Return (x, y) of the center of cell containing provided text 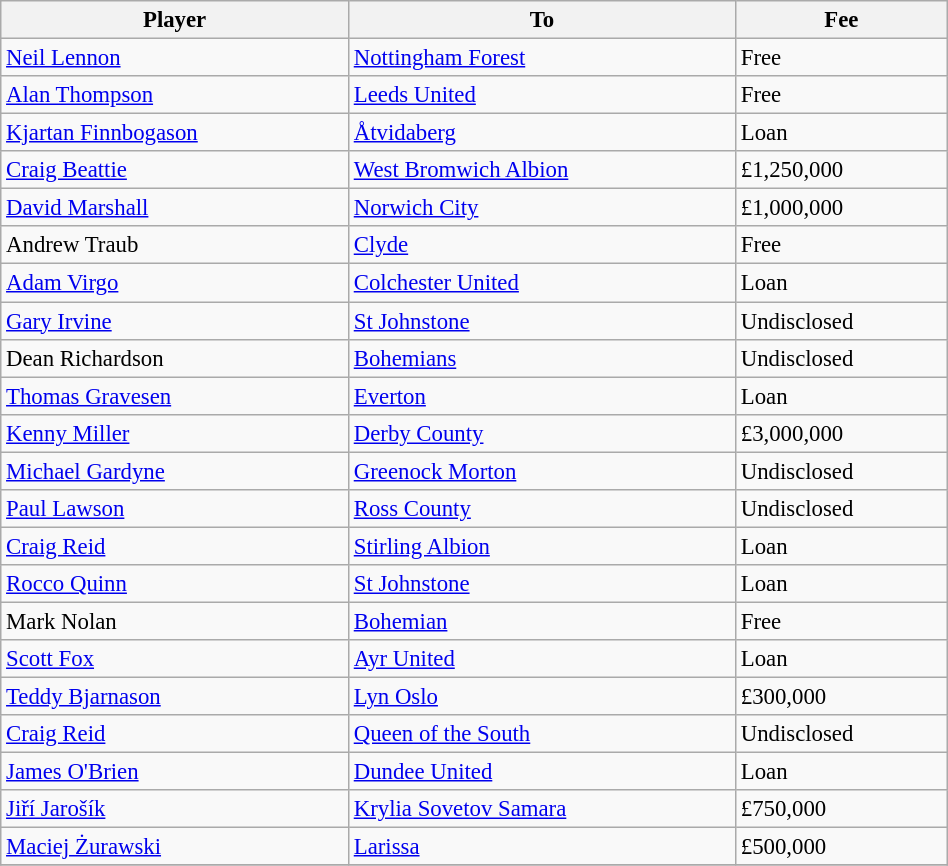
Thomas Gravesen (175, 396)
Fee (841, 20)
Everton (542, 396)
Krylia Sovetov Samara (542, 809)
Ross County (542, 509)
Leeds United (542, 95)
Kenny Miller (175, 433)
Lyn Oslo (542, 697)
£1,000,000 (841, 208)
Adam Virgo (175, 283)
Ayr United (542, 659)
Dundee United (542, 772)
Andrew Traub (175, 245)
Player (175, 20)
To (542, 20)
£3,000,000 (841, 433)
Queen of the South (542, 734)
Gary Irvine (175, 321)
Kjartan Finnbogason (175, 133)
Scott Fox (175, 659)
Dean Richardson (175, 358)
Neil Lennon (175, 58)
Paul Lawson (175, 509)
David Marshall (175, 208)
Bohemians (542, 358)
Nottingham Forest (542, 58)
Mark Nolan (175, 621)
Clyde (542, 245)
Greenock Morton (542, 471)
£1,250,000 (841, 170)
Maciej Żurawski (175, 847)
Michael Gardyne (175, 471)
West Bromwich Albion (542, 170)
Stirling Albion (542, 546)
James O'Brien (175, 772)
Jiří Jarošík (175, 809)
£300,000 (841, 697)
£750,000 (841, 809)
Larissa (542, 847)
£500,000 (841, 847)
Derby County (542, 433)
Teddy Bjarnason (175, 697)
Norwich City (542, 208)
Åtvidaberg (542, 133)
Alan Thompson (175, 95)
Craig Beattie (175, 170)
Bohemian (542, 621)
Rocco Quinn (175, 584)
Colchester United (542, 283)
